Identify which cell holds the provided text, then report its [X, Y] central coordinate. 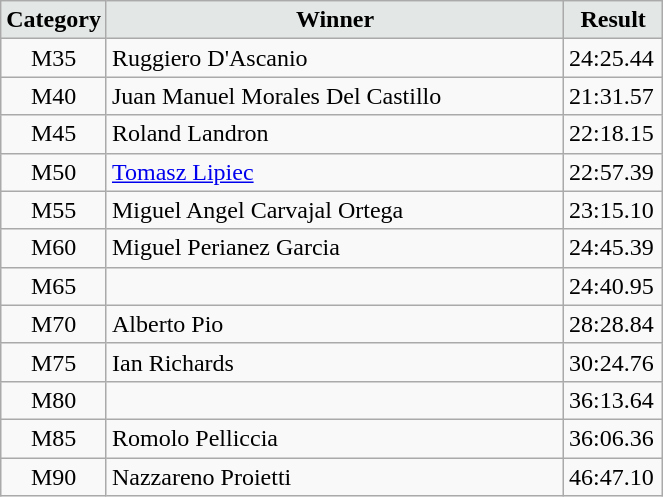
Tomasz Lipiec [334, 172]
24:45.39 [614, 248]
M90 [54, 477]
M50 [54, 172]
Miguel Angel Carvajal Ortega [334, 210]
28:28.84 [614, 324]
Roland Landron [334, 134]
M45 [54, 134]
22:18.15 [614, 134]
M75 [54, 362]
Romolo Pelliccia [334, 438]
M80 [54, 400]
30:24.76 [614, 362]
22:57.39 [614, 172]
Ian Richards [334, 362]
Nazzareno Proietti [334, 477]
36:06.36 [614, 438]
24:25.44 [614, 58]
M70 [54, 324]
Alberto Pio [334, 324]
23:15.10 [614, 210]
21:31.57 [614, 96]
M35 [54, 58]
Miguel Perianez Garcia [334, 248]
Juan Manuel Morales Del Castillo [334, 96]
M40 [54, 96]
Ruggiero D'Ascanio [334, 58]
24:40.95 [614, 286]
Winner [334, 20]
46:47.10 [614, 477]
36:13.64 [614, 400]
M55 [54, 210]
M85 [54, 438]
Category [54, 20]
Result [614, 20]
M65 [54, 286]
M60 [54, 248]
